Determine the (x, y) coordinate at the center of the cell enclosing the given text.  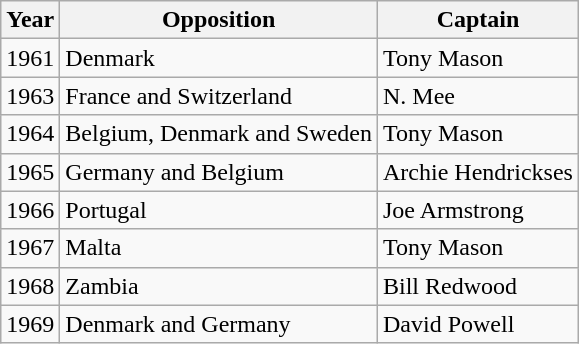
Captain (478, 20)
France and Switzerland (219, 96)
Denmark and Germany (219, 324)
1968 (30, 286)
1964 (30, 134)
Archie Hendrickses (478, 172)
Portugal (219, 210)
1963 (30, 96)
Germany and Belgium (219, 172)
Opposition (219, 20)
1961 (30, 58)
Joe Armstrong (478, 210)
Bill Redwood (478, 286)
1966 (30, 210)
Year (30, 20)
1969 (30, 324)
Belgium, Denmark and Sweden (219, 134)
Malta (219, 248)
David Powell (478, 324)
Denmark (219, 58)
Zambia (219, 286)
1967 (30, 248)
N. Mee (478, 96)
1965 (30, 172)
